Return (x, y) of the center of cell containing provided text 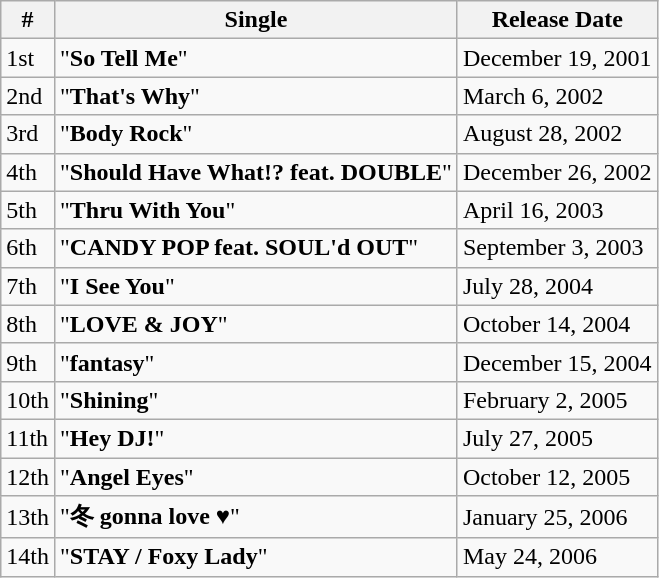
"Angel Eyes" (256, 477)
"CANDY POP feat. SOUL'd OUT" (256, 248)
# (28, 20)
"fantasy" (256, 362)
"Should Have What!? feat. DOUBLE" (256, 172)
"I See You" (256, 286)
2nd (28, 96)
March 6, 2002 (557, 96)
January 25, 2006 (557, 518)
"Body Rock" (256, 134)
October 12, 2005 (557, 477)
5th (28, 210)
July 28, 2004 (557, 286)
14th (28, 557)
February 2, 2005 (557, 400)
"Hey DJ!" (256, 438)
3rd (28, 134)
11th (28, 438)
6th (28, 248)
"So Tell Me" (256, 58)
"STAY / Foxy Lady" (256, 557)
September 3, 2003 (557, 248)
December 15, 2004 (557, 362)
12th (28, 477)
"Thru With You" (256, 210)
Single (256, 20)
4th (28, 172)
"Shining" (256, 400)
10th (28, 400)
May 24, 2006 (557, 557)
April 16, 2003 (557, 210)
Release Date (557, 20)
July 27, 2005 (557, 438)
October 14, 2004 (557, 324)
August 28, 2002 (557, 134)
13th (28, 518)
"冬 gonna love ♥" (256, 518)
7th (28, 286)
"That's Why" (256, 96)
December 26, 2002 (557, 172)
"LOVE & JOY" (256, 324)
8th (28, 324)
1st (28, 58)
December 19, 2001 (557, 58)
9th (28, 362)
